Extract the (X, Y) coordinate from the center of the cell holding the provided text.  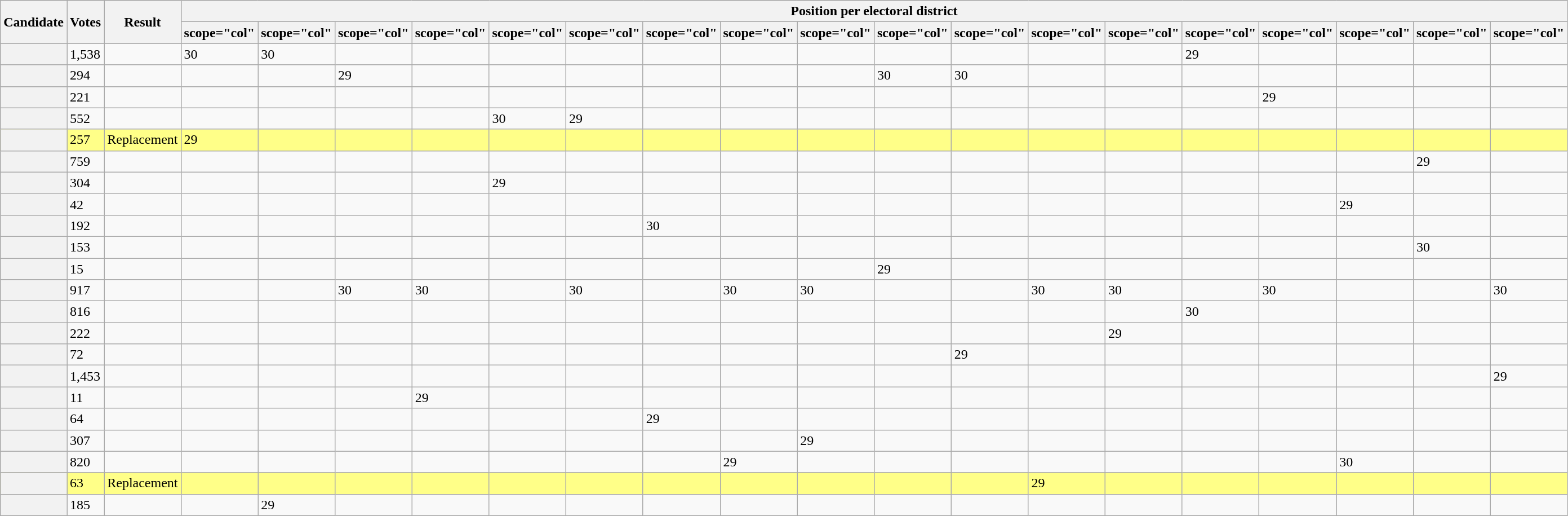
72 (85, 355)
552 (85, 118)
1,453 (85, 376)
1,538 (85, 54)
Candidate (34, 22)
222 (85, 333)
15 (85, 269)
257 (85, 140)
820 (85, 462)
294 (85, 76)
Result (143, 22)
304 (85, 183)
63 (85, 483)
64 (85, 419)
185 (85, 505)
917 (85, 290)
Position per electoral district (874, 11)
Votes (85, 22)
816 (85, 312)
221 (85, 97)
153 (85, 247)
307 (85, 440)
42 (85, 204)
11 (85, 398)
192 (85, 226)
759 (85, 161)
